Provide the (X, Y) coordinate of the cell's center where the given text is located.  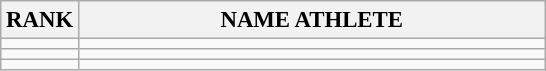
RANK (40, 20)
NAME ATHLETE (312, 20)
